Pinpoint the cell where the given text exists, returning its [x, y] midpoint coordinate. 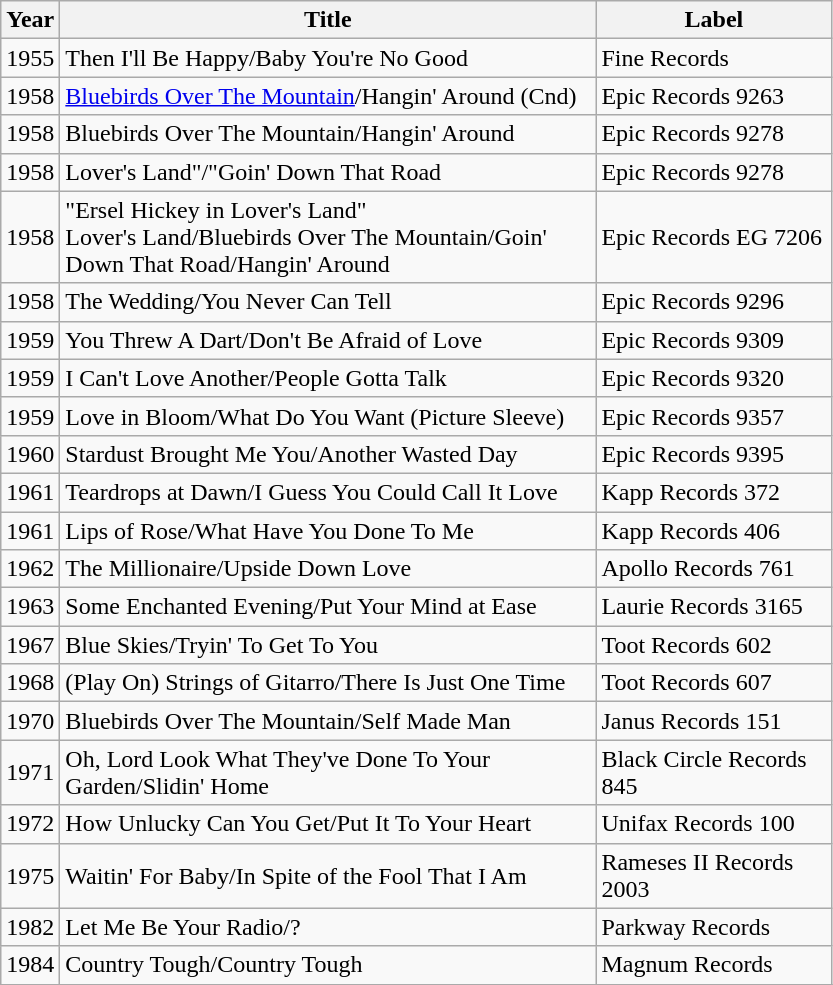
Apollo Records 761 [714, 569]
Lips of Rose/What Have You Done To Me [328, 531]
How Unlucky Can You Get/Put It To Your Heart [328, 824]
Blue Skies/Tryin' To Get To You [328, 645]
1960 [30, 454]
Waitin' For Baby/In Spite of the Fool That I Am [328, 876]
(Play On) Strings of Gitarro/There Is Just One Time [328, 683]
Country Tough/Country Tough [328, 965]
Then I'll Be Happy/Baby You're No Good [328, 58]
1955 [30, 58]
Bluebirds Over The Mountain/Self Made Man [328, 721]
1962 [30, 569]
Label [714, 20]
Epic Records 9395 [714, 454]
Epic Records 9320 [714, 378]
Rameses II Records 2003 [714, 876]
Bluebirds Over The Mountain/Hangin' Around [328, 134]
1984 [30, 965]
The Wedding/You Never Can Tell [328, 302]
1967 [30, 645]
Epic Records 9357 [714, 416]
1968 [30, 683]
Epic Records 9296 [714, 302]
Toot Records 602 [714, 645]
I Can't Love Another/People Gotta Talk [328, 378]
Bluebirds Over The Mountain/Hangin' Around (Cnd) [328, 96]
Year [30, 20]
Magnum Records [714, 965]
Fine Records [714, 58]
1970 [30, 721]
1975 [30, 876]
Janus Records 151 [714, 721]
Title [328, 20]
Some Enchanted Evening/Put Your Mind at Ease [328, 607]
1963 [30, 607]
You Threw A Dart/Don't Be Afraid of Love [328, 340]
1982 [30, 927]
Parkway Records [714, 927]
Kapp Records 406 [714, 531]
Teardrops at Dawn/I Guess You Could Call It Love [328, 492]
1972 [30, 824]
1971 [30, 772]
Unifax Records 100 [714, 824]
Love in Bloom/What Do You Want (Picture Sleeve) [328, 416]
The Millionaire/Upside Down Love [328, 569]
Stardust Brought Me You/Another Wasted Day [328, 454]
Let Me Be Your Radio/? [328, 927]
Epic Records 9263 [714, 96]
"Ersel Hickey in Lover's Land"Lover's Land/Bluebirds Over The Mountain/Goin' Down That Road/Hangin' Around [328, 237]
Epic Records 9309 [714, 340]
Kapp Records 372 [714, 492]
Laurie Records 3165 [714, 607]
Epic Records EG 7206 [714, 237]
Black Circle Records 845 [714, 772]
Lover's Land"/"Goin' Down That Road [328, 172]
Oh, Lord Look What They've Done To Your Garden/Slidin' Home [328, 772]
Toot Records 607 [714, 683]
